Search for the cell housing the specified text and yield its (x, y) center coordinate. 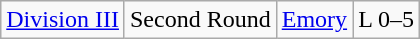
Second Round (200, 20)
L 0–5 (386, 20)
Division III (63, 20)
Emory (314, 20)
